Search for the cell housing the specified text and yield its [X, Y] center coordinate. 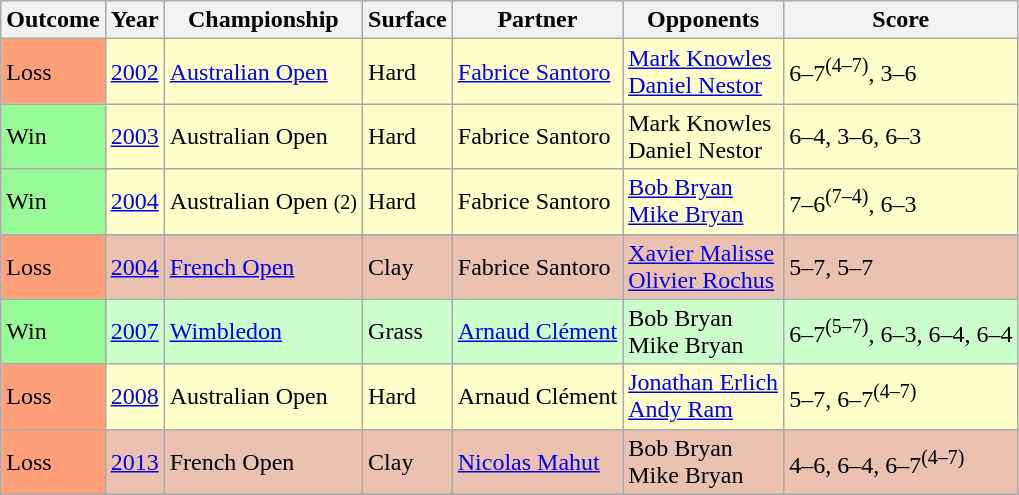
5–7, 5–7 [901, 266]
2008 [134, 396]
Australian Open (2) [263, 202]
Nicolas Mahut [537, 462]
Score [901, 20]
Year [134, 20]
Xavier Malisse Olivier Rochus [704, 266]
Surface [408, 20]
2013 [134, 462]
2007 [134, 332]
4–6, 6–4, 6–7(4–7) [901, 462]
Wimbledon [263, 332]
7–6(7–4), 6–3 [901, 202]
2003 [134, 136]
5–7, 6–7(4–7) [901, 396]
Outcome [53, 20]
6–4, 3–6, 6–3 [901, 136]
2002 [134, 72]
6–7(5–7), 6–3, 6–4, 6–4 [901, 332]
6–7(4–7), 3–6 [901, 72]
Championship [263, 20]
Partner [537, 20]
Jonathan Erlich Andy Ram [704, 396]
Opponents [704, 20]
Grass [408, 332]
